Return [x, y] of the center of cell containing provided text 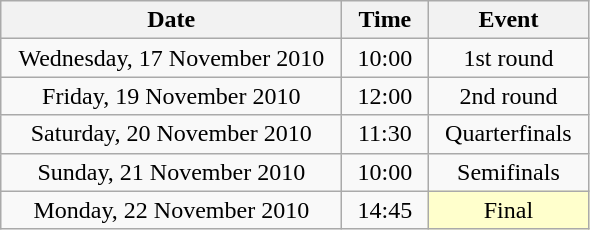
Sunday, 21 November 2010 [172, 172]
Date [172, 20]
Monday, 22 November 2010 [172, 210]
Semifinals [508, 172]
Saturday, 20 November 2010 [172, 134]
Quarterfinals [508, 134]
Final [508, 210]
2nd round [508, 96]
1st round [508, 58]
11:30 [385, 134]
Wednesday, 17 November 2010 [172, 58]
Event [508, 20]
14:45 [385, 210]
Time [385, 20]
12:00 [385, 96]
Friday, 19 November 2010 [172, 96]
